Provide the (X, Y) coordinate of the cell's center where the given text is located.  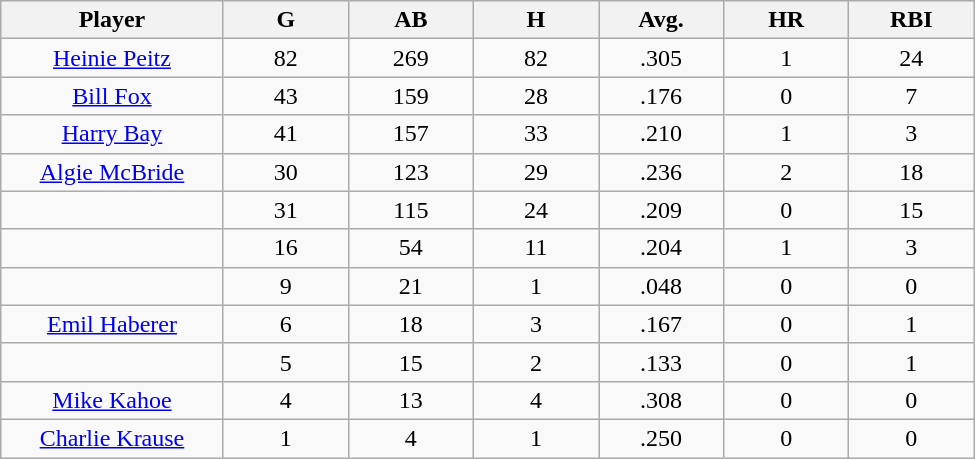
29 (536, 172)
.210 (660, 134)
13 (410, 400)
11 (536, 248)
.250 (660, 438)
115 (410, 210)
43 (286, 96)
123 (410, 172)
33 (536, 134)
Bill Fox (112, 96)
RBI (912, 20)
.305 (660, 58)
9 (286, 286)
16 (286, 248)
.133 (660, 362)
.176 (660, 96)
157 (410, 134)
Heinie Peitz (112, 58)
6 (286, 324)
Harry Bay (112, 134)
31 (286, 210)
Emil Haberer (112, 324)
.308 (660, 400)
Algie McBride (112, 172)
54 (410, 248)
.167 (660, 324)
159 (410, 96)
5 (286, 362)
.048 (660, 286)
Mike Kahoe (112, 400)
.209 (660, 210)
Player (112, 20)
.204 (660, 248)
7 (912, 96)
G (286, 20)
Charlie Krause (112, 438)
HR (786, 20)
Avg. (660, 20)
41 (286, 134)
AB (410, 20)
30 (286, 172)
28 (536, 96)
269 (410, 58)
21 (410, 286)
.236 (660, 172)
H (536, 20)
